Pinpoint the cell where the given text exists, returning its (x, y) midpoint coordinate. 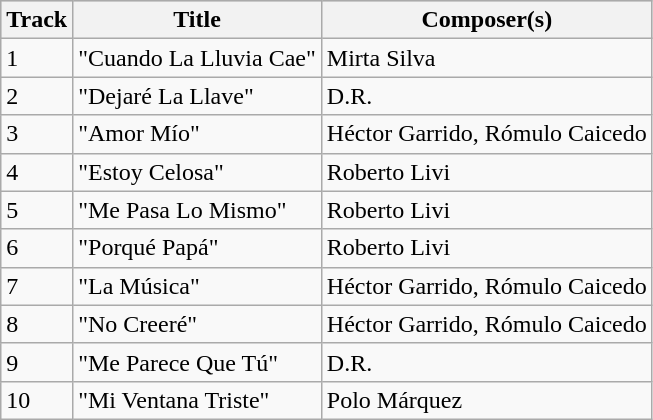
"Amor Mío" (198, 134)
6 (37, 248)
"No Creeré" (198, 324)
1 (37, 58)
"Me Pasa Lo Mismo" (198, 210)
4 (37, 172)
"La Música" (198, 286)
"Porqué Papá" (198, 248)
"Me Parece Que Tú" (198, 362)
"Mi Ventana Triste" (198, 400)
Mirta Silva (486, 58)
Polo Márquez (486, 400)
"Cuando La Lluvia Cae" (198, 58)
Composer(s) (486, 20)
"Estoy Celosa" (198, 172)
8 (37, 324)
Title (198, 20)
7 (37, 286)
3 (37, 134)
10 (37, 400)
Track (37, 20)
5 (37, 210)
9 (37, 362)
2 (37, 96)
"Dejaré La Llave" (198, 96)
